Output the (X, Y) coordinate of the center of the cell containing the given text.  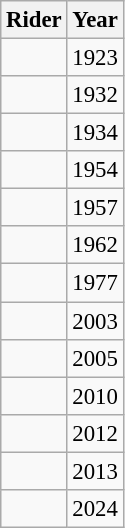
1932 (95, 95)
2012 (95, 433)
1954 (95, 170)
1923 (95, 58)
1977 (95, 283)
Rider (34, 20)
1934 (95, 133)
2024 (95, 509)
Year (95, 20)
1962 (95, 245)
2013 (95, 471)
2010 (95, 396)
1957 (95, 208)
2005 (95, 358)
2003 (95, 321)
